Provide the [x, y] coordinate of the cell's center where the given text is located.  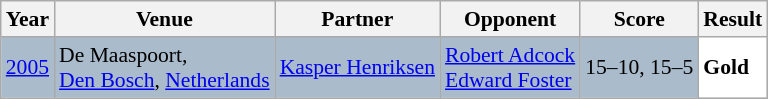
15–10, 15–5 [639, 68]
Partner [358, 19]
Opponent [510, 19]
Kasper Henriksen [358, 68]
Robert Adcock Edward Foster [510, 68]
2005 [28, 68]
De Maaspoort,Den Bosch, Netherlands [164, 68]
Venue [164, 19]
Score [639, 19]
Result [732, 19]
Year [28, 19]
Gold [732, 68]
